Return (X, Y) of the center of cell containing provided text 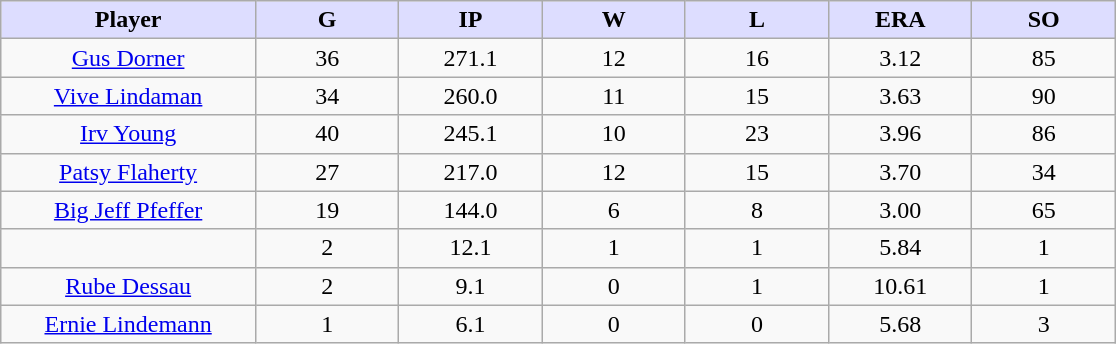
Patsy Flaherty (128, 172)
Big Jeff Pfeffer (128, 210)
5.68 (900, 324)
271.1 (470, 58)
IP (470, 20)
27 (326, 172)
12.1 (470, 248)
Ernie Lindemann (128, 324)
3.63 (900, 96)
L (756, 20)
Vive Lindaman (128, 96)
8 (756, 210)
260.0 (470, 96)
23 (756, 134)
5.84 (900, 248)
3.12 (900, 58)
Irv Young (128, 134)
Gus Dorner (128, 58)
W (614, 20)
3.00 (900, 210)
Player (128, 20)
3.96 (900, 134)
6.1 (470, 324)
19 (326, 210)
217.0 (470, 172)
G (326, 20)
90 (1044, 96)
ERA (900, 20)
9.1 (470, 286)
10 (614, 134)
16 (756, 58)
6 (614, 210)
3 (1044, 324)
10.61 (900, 286)
11 (614, 96)
3.70 (900, 172)
Rube Dessau (128, 286)
40 (326, 134)
245.1 (470, 134)
65 (1044, 210)
SO (1044, 20)
144.0 (470, 210)
36 (326, 58)
86 (1044, 134)
85 (1044, 58)
